Capture the cell that displays the provided text and extract its (x, y) central coordinate. 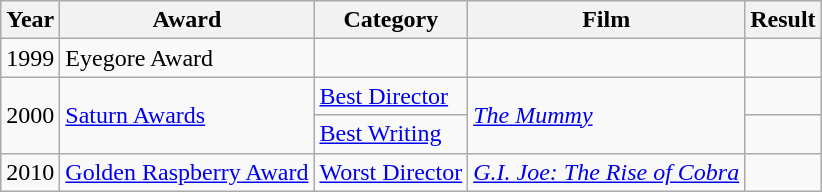
Best Director (391, 96)
1999 (30, 58)
Best Writing (391, 134)
2010 (30, 172)
Saturn Awards (187, 115)
Year (30, 20)
2000 (30, 115)
G.I. Joe: The Rise of Cobra (606, 172)
Result (783, 20)
Golden Raspberry Award (187, 172)
Worst Director (391, 172)
Film (606, 20)
Eyegore Award (187, 58)
The Mummy (606, 115)
Category (391, 20)
Award (187, 20)
